Return [X, Y] of the center of cell containing provided text 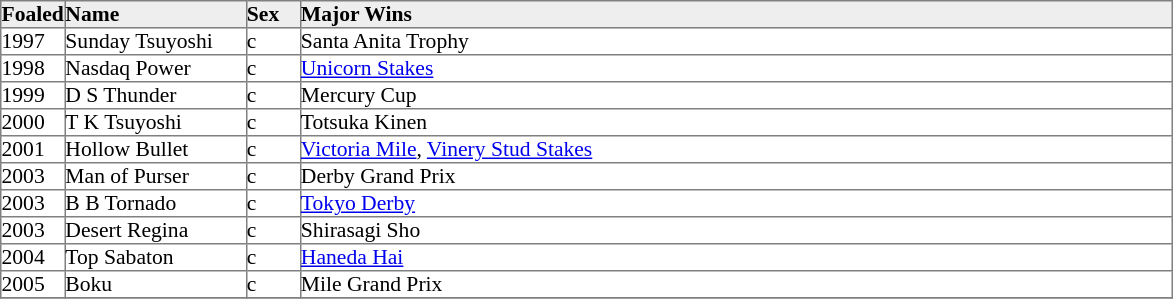
Foaled [33, 14]
Mercury Cup [736, 96]
Haneda Hai [736, 258]
1997 [33, 42]
2000 [33, 122]
Santa Anita Trophy [736, 42]
2004 [33, 258]
Name [156, 14]
Major Wins [736, 14]
Desert Regina [156, 230]
Unicorn Stakes [736, 68]
Nasdaq Power [156, 68]
Mile Grand Prix [736, 284]
D S Thunder [156, 96]
1998 [33, 68]
2005 [33, 284]
Derby Grand Prix [736, 176]
Totsuka Kinen [736, 122]
Top Sabaton [156, 258]
Victoria Mile, Vinery Stud Stakes [736, 150]
Boku [156, 284]
Sunday Tsuyoshi [156, 42]
Hollow Bullet [156, 150]
2001 [33, 150]
Man of Purser [156, 176]
T K Tsuyoshi [156, 122]
Shirasagi Sho [736, 230]
Sex [273, 14]
1999 [33, 96]
B B Tornado [156, 204]
Tokyo Derby [736, 204]
